Pinpoint the cell where the given text exists, returning its (X, Y) midpoint coordinate. 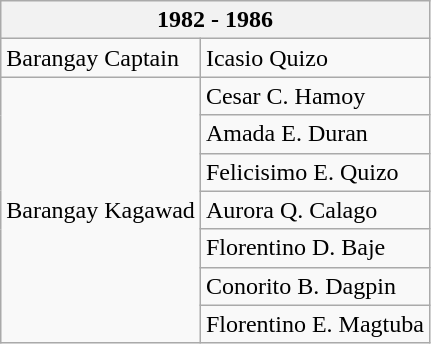
Conorito B. Dagpin (314, 286)
1982 - 1986 (216, 20)
Barangay Kagawad (101, 210)
Felicisimo E. Quizo (314, 172)
Florentino D. Baje (314, 248)
Aurora Q. Calago (314, 210)
Icasio Quizo (314, 58)
Amada E. Duran (314, 134)
Florentino E. Magtuba (314, 324)
Cesar C. Hamoy (314, 96)
Barangay Captain (101, 58)
